Find where the given text appears and provide that cell's center as [X, Y] coordinate. 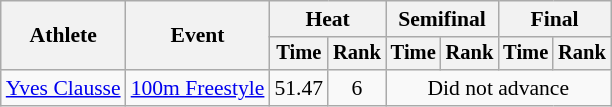
Athlete [64, 36]
6 [357, 88]
Yves Clausse [64, 88]
51.47 [298, 88]
Event [198, 36]
Semifinal [442, 19]
100m Freestyle [198, 88]
Did not advance [498, 88]
Heat [327, 19]
Final [554, 19]
